Search for the cell housing the specified text and yield its [X, Y] center coordinate. 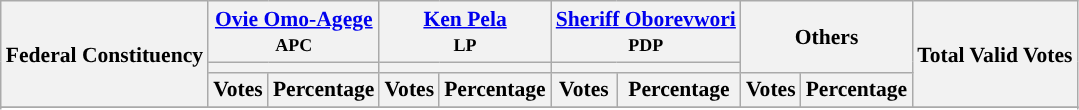
Ken PelaLP [464, 32]
Total Valid Votes [994, 54]
Federal Constituency [104, 54]
Others [826, 36]
Ovie Omo-AgegeAPC [294, 32]
Sheriff OborevworiPDP [646, 32]
